Output the (X, Y) coordinate of the center of the cell containing the given text.  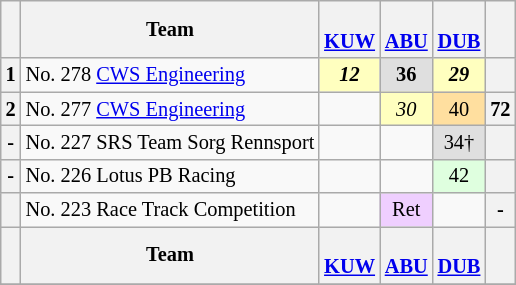
No. 277 CWS Engineering (170, 109)
No. 223 Race Track Competition (170, 210)
Ret (406, 210)
No. 278 CWS Engineering (170, 75)
29 (460, 75)
No. 227 SRS Team Sorg Rennsport (170, 142)
2 (11, 109)
72 (500, 109)
40 (460, 109)
36 (406, 75)
No. 226 Lotus PB Racing (170, 176)
42 (460, 176)
1 (11, 75)
34† (460, 142)
30 (406, 109)
12 (350, 75)
